Determine the [X, Y] coordinate at the center of the cell enclosing the given text.  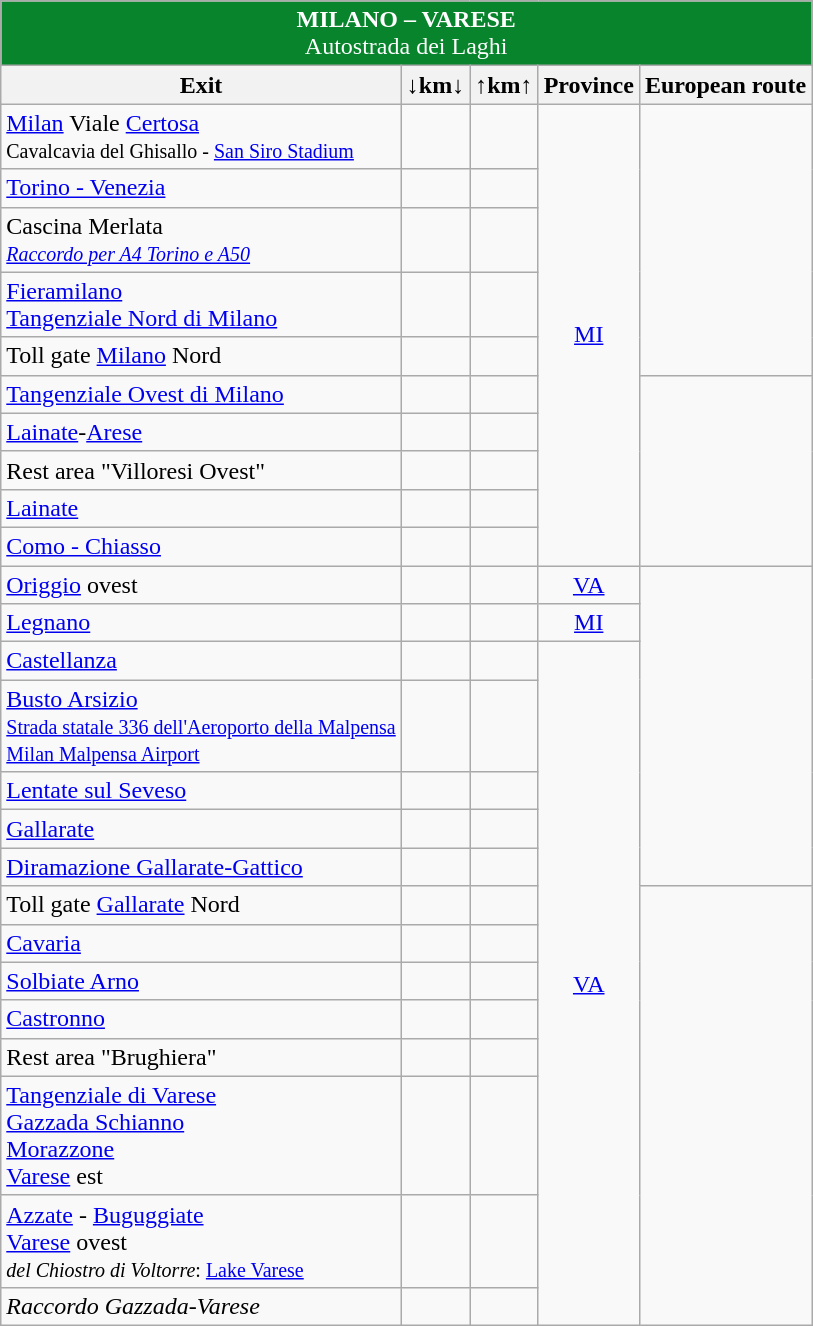
Torino - Venezia [202, 188]
Lainate-Arese [202, 432]
Toll gate Gallarate Nord [202, 905]
Toll gate Milano Nord [202, 356]
Busto Arsizio Strada statale 336 dell'Aeroporto della Malpensa Milan Malpensa Airport [202, 726]
Castronno [202, 1019]
Castellanza [202, 661]
Solbiate Arno [202, 981]
Rest area "Brughiera" [202, 1057]
European route [725, 85]
Azzate - BuguggiateVarese ovest del Chiostro di Voltorre: Lake Varese [202, 1241]
Cascina Merlata Raccordo per A4 Torino e A50 [202, 240]
Province [588, 85]
Origgio ovest [202, 585]
Diramazione Gallarate-Gattico [202, 867]
Como - Chiasso [202, 546]
Fieramilano Tangenziale Nord di Milano [202, 304]
↑km↑ [504, 85]
Milan Viale Certosa Cavalcavia del Ghisallo - San Siro Stadium [202, 136]
MILANO – VARESEAutostrada dei Laghi [406, 34]
↓km↓ [435, 85]
Legnano [202, 623]
Exit [202, 85]
Raccordo Gazzada-Varese [202, 1306]
Lainate [202, 508]
Rest area "Villoresi Ovest" [202, 470]
Tangenziale di VareseGazzada SchiannoMorazzoneVarese est [202, 1136]
Lentate sul Seveso [202, 791]
Tangenziale Ovest di Milano [202, 394]
Cavaria [202, 943]
Gallarate [202, 829]
